Scan for the cell matching the given text and deliver its (X, Y) coordinate at center. 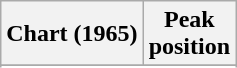
Peak position (189, 34)
Chart (1965) (72, 34)
